Determine the [X, Y] coordinate at the center of the cell enclosing the given text.  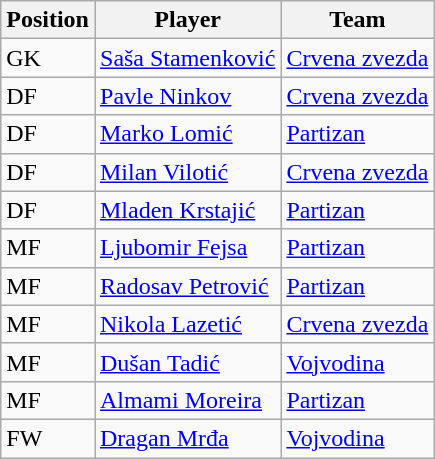
Position [48, 20]
Marko Lomić [187, 134]
FW [48, 438]
Almami Moreira [187, 400]
Milan Vilotić [187, 172]
Radosav Petrović [187, 286]
Nikola Lazetić [187, 324]
Player [187, 20]
Saša Stamenković [187, 58]
Ljubomir Fejsa [187, 248]
Dragan Mrđa [187, 438]
Mladen Krstajić [187, 210]
Team [358, 20]
Pavle Ninkov [187, 96]
GK [48, 58]
Dušan Tadić [187, 362]
